Capture the cell that displays the provided text and extract its (x, y) central coordinate. 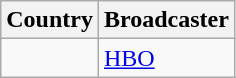
Broadcaster (166, 20)
Country (50, 20)
HBO (166, 58)
